Provide the [X, Y] coordinate of the cell's center where the given text is located.  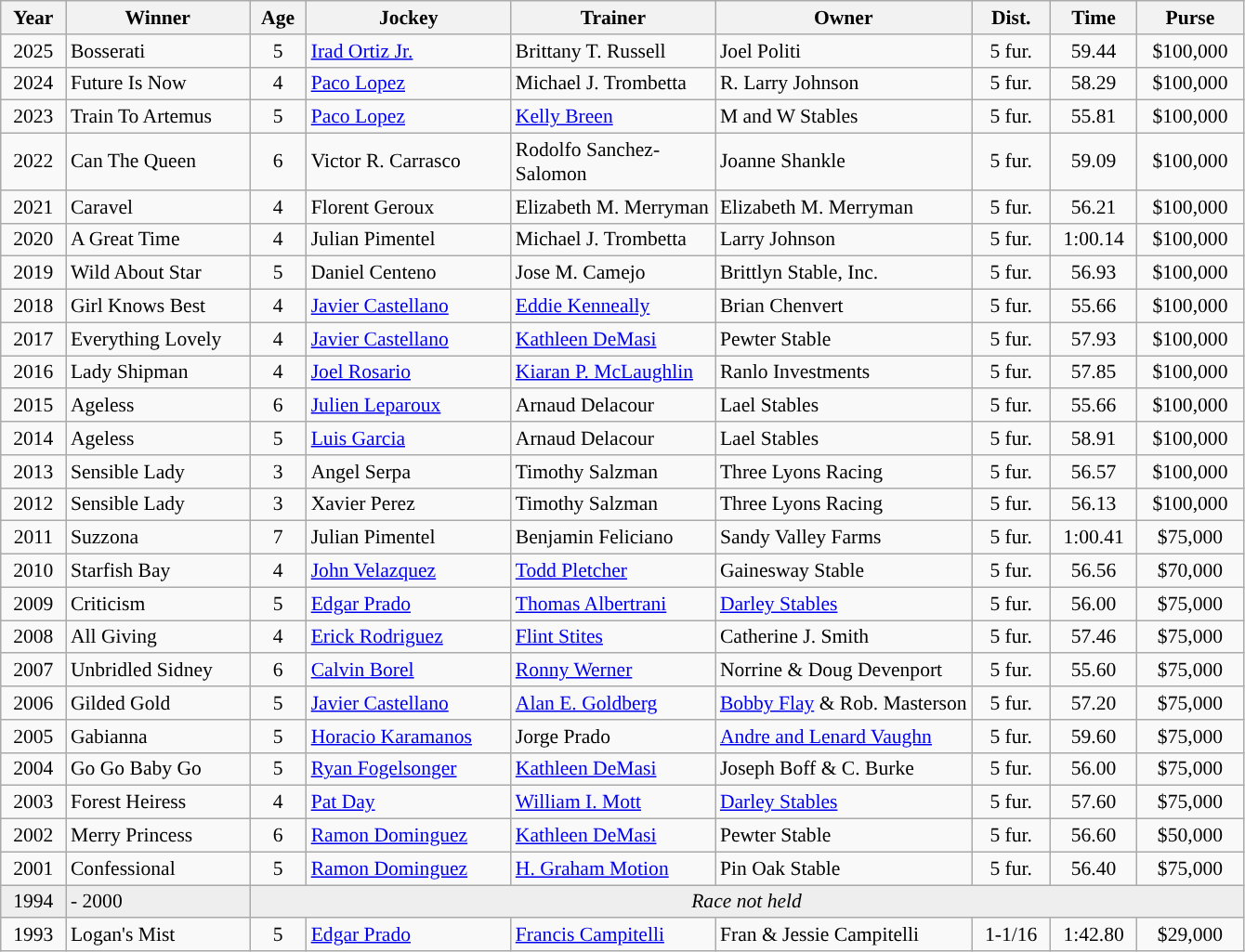
Jose M. Camejo [613, 273]
Brian Chenvert [844, 306]
2021 [33, 207]
Can The Queen [158, 162]
Jorge Prado [613, 737]
Pat Day [409, 802]
Xavier Perez [409, 504]
A Great Time [158, 240]
1993 [33, 935]
Owner [844, 18]
Luis Garcia [409, 438]
2005 [33, 737]
Wild About Star [158, 273]
R. Larry Johnson [844, 84]
2012 [33, 504]
Criticism [158, 604]
2013 [33, 472]
Joseph Boff & C. Burke [844, 769]
2017 [33, 339]
57.20 [1094, 703]
Winner [158, 18]
2024 [33, 84]
1:00.14 [1094, 240]
Caravel [158, 207]
56.13 [1094, 504]
56.60 [1094, 836]
Victor R. Carrasco [409, 162]
Francis Campitelli [613, 935]
Daniel Centeno [409, 273]
Erick Rodriguez [409, 637]
59.09 [1094, 162]
Florent Geroux [409, 207]
William I. Mott [613, 802]
Joel Rosario [409, 372]
Ranlo Investments [844, 372]
Purse [1189, 18]
2015 [33, 406]
56.56 [1094, 571]
Train To Artemus [158, 117]
Kiaran P. McLaughlin [613, 372]
Todd Pletcher [613, 571]
Merry Princess [158, 836]
2014 [33, 438]
Dist. [1011, 18]
59.60 [1094, 737]
Logan's Mist [158, 935]
Norrine & Doug Devenport [844, 671]
$29,000 [1189, 935]
2022 [33, 162]
2010 [33, 571]
57.85 [1094, 372]
Angel Serpa [409, 472]
Gabianna [158, 737]
1994 [33, 902]
55.81 [1094, 117]
Confessional [158, 868]
Starfish Bay [158, 571]
Forest Heiress [158, 802]
Eddie Kenneally [613, 306]
Time [1094, 18]
2016 [33, 372]
$70,000 [1189, 571]
2025 [33, 51]
Horacio Karamanos [409, 737]
2007 [33, 671]
Gainesway Stable [844, 571]
Andre and Lenard Vaughn [844, 737]
2019 [33, 273]
- 2000 [158, 902]
Age [277, 18]
M and W Stables [844, 117]
Joel Politi [844, 51]
Benjamin Feliciano [613, 538]
1:00.41 [1094, 538]
2003 [33, 802]
2008 [33, 637]
Ryan Fogelsonger [409, 769]
John Velazquez [409, 571]
2002 [33, 836]
56.21 [1094, 207]
2009 [33, 604]
Julien Leparoux [409, 406]
7 [277, 538]
Irad Ortiz Jr. [409, 51]
Calvin Borel [409, 671]
Year [33, 18]
Bosserati [158, 51]
Joanne Shankle [844, 162]
56.57 [1094, 472]
1-1/16 [1011, 935]
Thomas Albertrani [613, 604]
2004 [33, 769]
Rodolfo Sanchez-Salomon [613, 162]
Unbridled Sidney [158, 671]
Everything Lovely [158, 339]
Alan E. Goldberg [613, 703]
Brittany T. Russell [613, 51]
Flint Stites [613, 637]
1:42.80 [1094, 935]
Race not held [746, 902]
58.29 [1094, 84]
Sandy Valley Farms [844, 538]
H. Graham Motion [613, 868]
2023 [33, 117]
Lady Shipman [158, 372]
Brittlyn Stable, Inc. [844, 273]
Trainer [613, 18]
57.60 [1094, 802]
2011 [33, 538]
All Giving [158, 637]
Bobby Flay & Rob. Masterson [844, 703]
2018 [33, 306]
56.40 [1094, 868]
Gilded Gold [158, 703]
57.46 [1094, 637]
Girl Knows Best [158, 306]
$50,000 [1189, 836]
Pin Oak Stable [844, 868]
Larry Johnson [844, 240]
Kelly Breen [613, 117]
57.93 [1094, 339]
Fran & Jessie Campitelli [844, 935]
55.60 [1094, 671]
Future Is Now [158, 84]
Suzzona [158, 538]
Go Go Baby Go [158, 769]
Ronny Werner [613, 671]
58.91 [1094, 438]
56.93 [1094, 273]
59.44 [1094, 51]
Catherine J. Smith [844, 637]
2006 [33, 703]
2020 [33, 240]
Jockey [409, 18]
2001 [33, 868]
